From the cell containing the given text, extract its center point as [X, Y] coordinate. 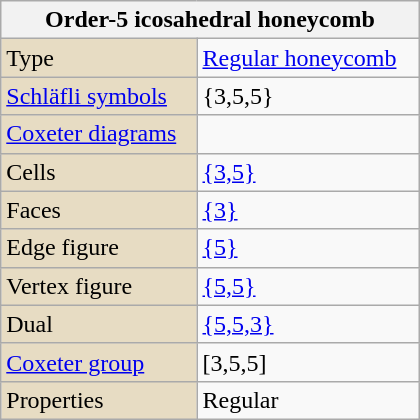
Vertex figure [99, 286]
Cells [99, 172]
Schläfli symbols [99, 96]
Type [99, 58]
{5,5} [308, 286]
Edge figure [99, 248]
Properties [99, 400]
Faces [99, 210]
Dual [99, 324]
Coxeter diagrams [99, 134]
{5} [308, 248]
{3,5} [308, 172]
{5,5,3} [308, 324]
Regular honeycomb [308, 58]
Regular [308, 400]
[3,5,5] [308, 362]
Order-5 icosahedral honeycomb [210, 20]
Coxeter group [99, 362]
{3} [308, 210]
{3,5,5} [308, 96]
